Extract the (X, Y) coordinate from the center of the cell holding the provided text.  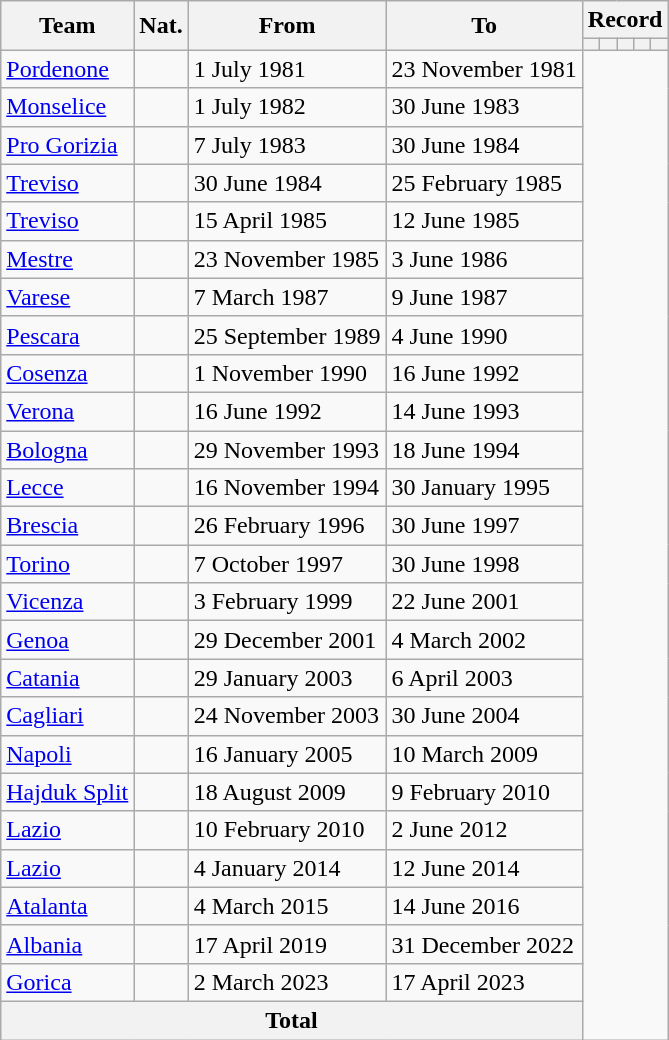
Gorica (68, 982)
26 February 1996 (287, 526)
4 March 2015 (287, 906)
1 July 1982 (287, 107)
Nat. (161, 26)
30 June 1998 (484, 564)
Napoli (68, 754)
31 December 2022 (484, 944)
23 November 1985 (287, 259)
9 February 2010 (484, 792)
16 January 2005 (287, 754)
22 June 2001 (484, 602)
12 June 1985 (484, 221)
To (484, 26)
7 March 1987 (287, 297)
Torino (68, 564)
10 February 2010 (287, 830)
29 November 1993 (287, 449)
Pordenone (68, 69)
17 April 2023 (484, 982)
14 June 1993 (484, 411)
25 February 1985 (484, 183)
18 June 1994 (484, 449)
Bologna (68, 449)
Atalanta (68, 906)
Pescara (68, 335)
3 June 1986 (484, 259)
Albania (68, 944)
Verona (68, 411)
Mestre (68, 259)
29 January 2003 (287, 678)
Vicenza (68, 602)
Cagliari (68, 716)
Record (625, 20)
14 June 2016 (484, 906)
17 April 2019 (287, 944)
1 November 1990 (287, 373)
4 March 2002 (484, 640)
4 June 1990 (484, 335)
12 June 2014 (484, 868)
Cosenza (68, 373)
2 June 2012 (484, 830)
Brescia (68, 526)
24 November 2003 (287, 716)
Total (292, 1020)
7 July 1983 (287, 145)
6 April 2003 (484, 678)
18 August 2009 (287, 792)
7 October 1997 (287, 564)
30 June 1997 (484, 526)
2 March 2023 (287, 982)
30 January 1995 (484, 488)
Varese (68, 297)
From (287, 26)
1 July 1981 (287, 69)
4 January 2014 (287, 868)
30 June 2004 (484, 716)
Catania (68, 678)
Team (68, 26)
9 June 1987 (484, 297)
Genoa (68, 640)
30 June 1983 (484, 107)
Monselice (68, 107)
Pro Gorizia (68, 145)
23 November 1981 (484, 69)
15 April 1985 (287, 221)
25 September 1989 (287, 335)
10 March 2009 (484, 754)
16 November 1994 (287, 488)
Lecce (68, 488)
Hajduk Split (68, 792)
29 December 2001 (287, 640)
3 February 1999 (287, 602)
